Detect which cell encompasses the target text, then output its (X, Y) center coordinate. 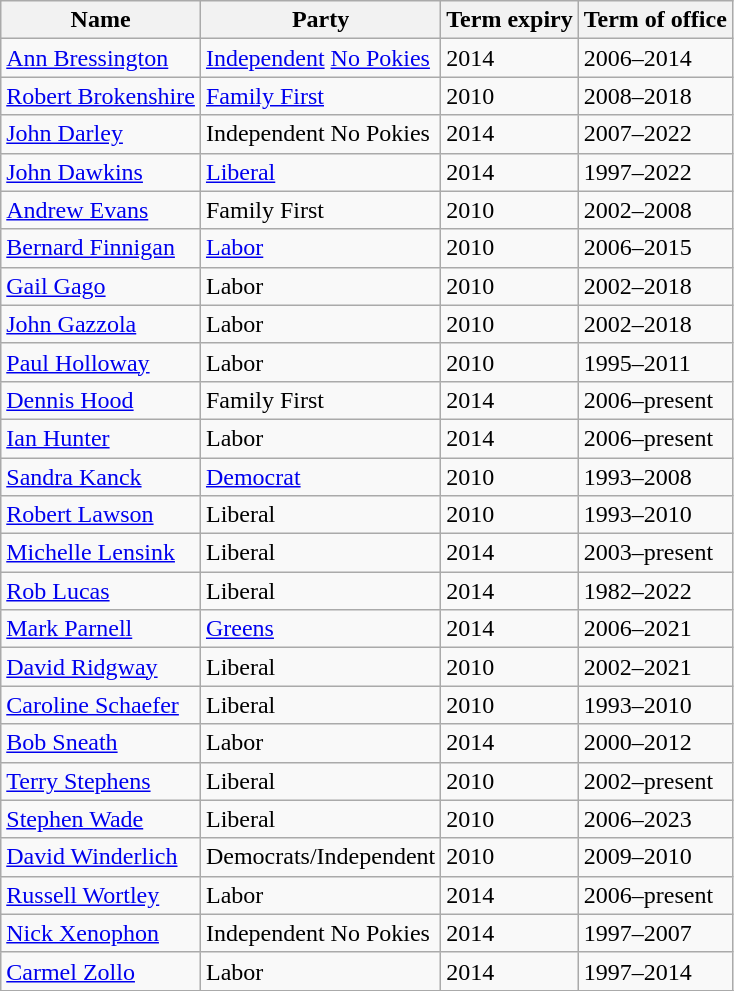
Dennis Hood (101, 400)
Democrat (320, 477)
Robert Lawson (101, 515)
2006–2023 (655, 819)
Russell Wortley (101, 895)
2008–2018 (655, 96)
1993–2008 (655, 477)
Terry Stephens (101, 781)
1982–2022 (655, 591)
Caroline Schaefer (101, 705)
1997–2014 (655, 971)
1995–2011 (655, 362)
John Darley (101, 134)
2003–present (655, 553)
Stephen Wade (101, 819)
Michelle Lensink (101, 553)
Term of office (655, 20)
Andrew Evans (101, 210)
Ian Hunter (101, 438)
1997–2022 (655, 172)
David Ridgway (101, 667)
2002–2008 (655, 210)
John Gazzola (101, 324)
Rob Lucas (101, 591)
Carmel Zollo (101, 971)
John Dawkins (101, 172)
2002–2021 (655, 667)
Nick Xenophon (101, 933)
1997–2007 (655, 933)
2000–2012 (655, 743)
Paul Holloway (101, 362)
Bob Sneath (101, 743)
Party (320, 20)
Term expiry (510, 20)
Greens (320, 629)
2007–2022 (655, 134)
Name (101, 20)
Bernard Finnigan (101, 248)
2006–2021 (655, 629)
2002–present (655, 781)
Sandra Kanck (101, 477)
Ann Bressington (101, 58)
Mark Parnell (101, 629)
Gail Gago (101, 286)
2006–2014 (655, 58)
Democrats/Independent (320, 857)
2009–2010 (655, 857)
2006–2015 (655, 248)
David Winderlich (101, 857)
Robert Brokenshire (101, 96)
